For the text-containing cell, return its midpoint in [X, Y] coordinate format. 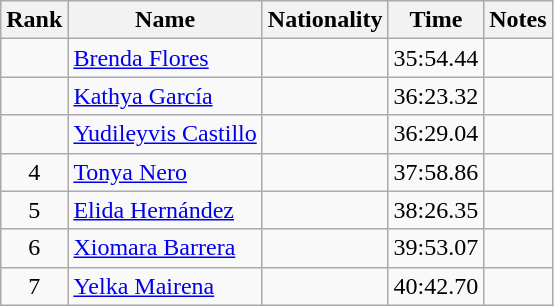
Rank [34, 20]
40:42.70 [436, 286]
Yelka Mairena [165, 286]
36:29.04 [436, 134]
35:54.44 [436, 58]
Kathya García [165, 96]
Elida Hernández [165, 210]
38:26.35 [436, 210]
37:58.86 [436, 172]
7 [34, 286]
5 [34, 210]
Yudileyvis Castillo [165, 134]
Brenda Flores [165, 58]
4 [34, 172]
Time [436, 20]
36:23.32 [436, 96]
Tonya Nero [165, 172]
Nationality [325, 20]
39:53.07 [436, 248]
Name [165, 20]
Notes [518, 20]
Xiomara Barrera [165, 248]
6 [34, 248]
